Return the [x, y] coordinate for the center point of the cell that contains the specified text.  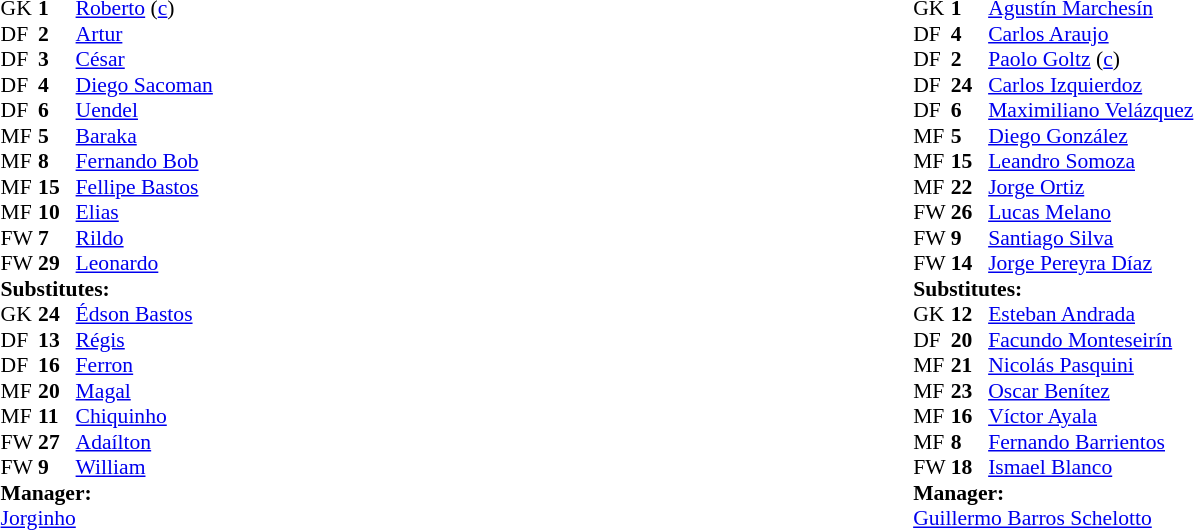
Facundo Monteseirín [1090, 340]
Ferron [144, 365]
14 [970, 263]
3 [57, 59]
11 [57, 417]
Leonardo [144, 263]
William [144, 467]
Elias [144, 213]
Fellipe Bastos [144, 187]
Ismael Blanco [1090, 467]
Uendel [144, 111]
Paolo Goltz (c) [1090, 59]
Baraka [144, 136]
Rildo [144, 238]
Adaílton [144, 442]
Maximiliano Velázquez [1090, 111]
Fernando Barrientos [1090, 442]
Édson Bastos [144, 315]
Régis [144, 340]
Diego Sacoman [144, 85]
Magal [144, 391]
Leandro Somoza [1090, 161]
Jorge Pereyra Díaz [1090, 263]
Nicolás Pasquini [1090, 365]
10 [57, 213]
21 [970, 365]
13 [57, 340]
27 [57, 442]
Diego González [1090, 136]
Víctor Ayala [1090, 417]
Chiquinho [144, 417]
Lucas Melano [1090, 213]
26 [970, 213]
César [144, 59]
7 [57, 238]
Fernando Bob [144, 161]
12 [970, 315]
Santiago Silva [1090, 238]
Esteban Andrada [1090, 315]
Artur [144, 34]
18 [970, 467]
Oscar Benítez [1090, 391]
29 [57, 263]
22 [970, 187]
Carlos Izquierdoz [1090, 85]
Jorge Ortiz [1090, 187]
23 [970, 391]
Carlos Araujo [1090, 34]
